Return the (x, y) coordinate for the center point of the cell that contains the specified text.  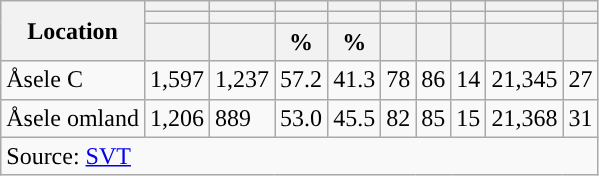
1,597 (176, 80)
Source: SVT (300, 156)
86 (434, 80)
45.5 (354, 118)
Åsele C (73, 80)
78 (398, 80)
889 (242, 118)
1,237 (242, 80)
21,368 (524, 118)
Åsele omland (73, 118)
21,345 (524, 80)
82 (398, 118)
Location (73, 31)
85 (434, 118)
14 (468, 80)
31 (580, 118)
53.0 (302, 118)
15 (468, 118)
57.2 (302, 80)
41.3 (354, 80)
1,206 (176, 118)
27 (580, 80)
